Locate the cell with the specified text and output its (x, y) center coordinate. 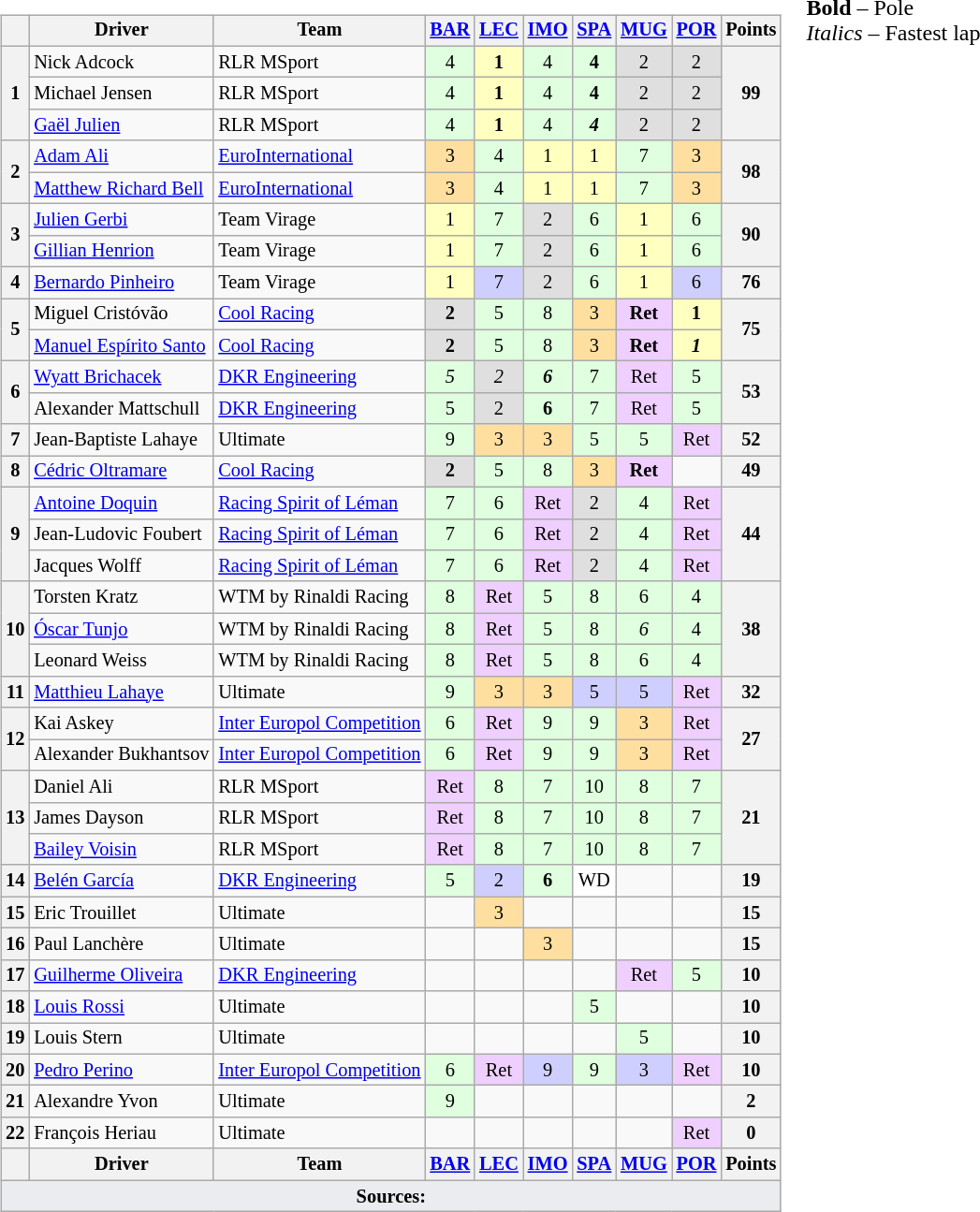
52 (751, 440)
76 (751, 283)
Óscar Tunjo (122, 629)
Eric Trouillet (122, 913)
17 (15, 975)
32 (751, 692)
James Dayson (122, 818)
22 (15, 1133)
44 (751, 533)
Jean-Baptiste Lahaye (122, 440)
Matthew Richard Bell (122, 188)
Gillian Henrion (122, 251)
Alexandre Yvon (122, 1102)
13 (15, 818)
Louis Stern (122, 1039)
12 (15, 739)
Pedro Perino (122, 1070)
Torsten Kratz (122, 597)
Nick Adcock (122, 62)
98 (751, 172)
Bailey Voisin (122, 850)
11 (15, 692)
Belén García (122, 881)
Kai Askey (122, 723)
Bernardo Pinheiro (122, 283)
Manuel Espírito Santo (122, 345)
Paul Lanchère (122, 944)
75 (751, 329)
Antoine Doquin (122, 503)
16 (15, 944)
Adam Ali (122, 156)
Jacques Wolff (122, 566)
Leonard Weiss (122, 661)
Daniel Ali (122, 786)
Wyatt Brichacek (122, 377)
Matthieu Lahaye (122, 692)
90 (751, 236)
38 (751, 629)
Gaël Julien (122, 125)
53 (751, 393)
Julien Gerbi (122, 220)
Miguel Cristóvão (122, 314)
François Heriau (122, 1133)
Guilherme Oliveira (122, 975)
WD (593, 881)
Cédric Oltramare (122, 472)
Alexander Bukhantsov (122, 755)
18 (15, 1007)
14 (15, 881)
Louis Rossi (122, 1007)
Alexander Mattschull (122, 409)
27 (751, 739)
49 (751, 472)
Sources: (391, 1196)
99 (751, 94)
Michael Jensen (122, 94)
0 (751, 1133)
20 (15, 1070)
Jean-Ludovic Foubert (122, 534)
